From the cell containing the given text, extract its center point as [X, Y] coordinate. 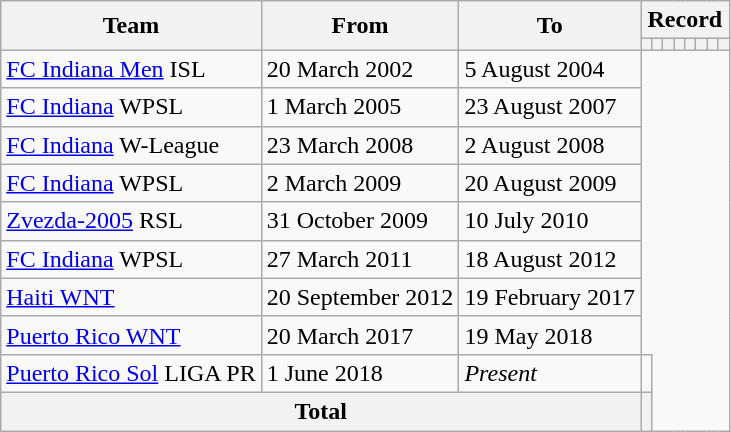
2 August 2008 [550, 145]
20 August 2009 [550, 183]
23 August 2007 [550, 107]
Total [321, 411]
31 October 2009 [360, 221]
27 March 2011 [360, 259]
20 March 2002 [360, 69]
1 March 2005 [360, 107]
2 March 2009 [360, 183]
To [550, 26]
FC Indiana W-League [131, 145]
19 February 2017 [550, 297]
10 July 2010 [550, 221]
20 September 2012 [360, 297]
23 March 2008 [360, 145]
Puerto Rico WNT [131, 335]
FC Indiana Men ISL [131, 69]
19 May 2018 [550, 335]
Haiti WNT [131, 297]
5 August 2004 [550, 69]
18 August 2012 [550, 259]
Puerto Rico Sol LIGA PR [131, 373]
Record [685, 20]
20 March 2017 [360, 335]
Zvezda-2005 RSL [131, 221]
Team [131, 26]
1 June 2018 [360, 373]
From [360, 26]
Present [550, 373]
